Return the [X, Y] coordinate for the center point of the cell that contains the specified text.  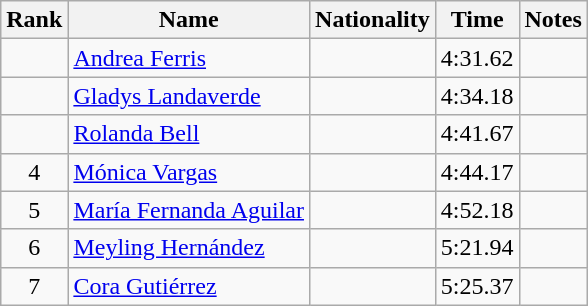
5 [34, 210]
Rank [34, 20]
7 [34, 286]
Name [189, 20]
5:21.94 [477, 248]
Andrea Ferris [189, 58]
Cora Gutiérrez [189, 286]
4:31.62 [477, 58]
4:44.17 [477, 172]
Time [477, 20]
5:25.37 [477, 286]
4:34.18 [477, 96]
Meyling Hernández [189, 248]
6 [34, 248]
4 [34, 172]
Notes [553, 20]
4:41.67 [477, 134]
Gladys Landaverde [189, 96]
4:52.18 [477, 210]
María Fernanda Aguilar [189, 210]
Mónica Vargas [189, 172]
Rolanda Bell [189, 134]
Nationality [373, 20]
